From the cell containing the given text, extract its center point as (X, Y) coordinate. 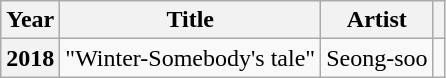
2018 (30, 58)
Title (190, 20)
Artist (377, 20)
Seong-soo (377, 58)
Year (30, 20)
"Winter-Somebody's tale" (190, 58)
